Locate the cell with the specified text and output its [x, y] center coordinate. 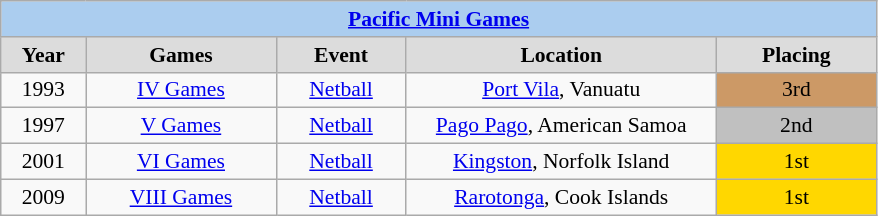
Pacific Mini Games [439, 19]
Year [44, 55]
Games [181, 55]
VIII Games [181, 197]
Kingston, Norfolk Island [561, 162]
Pago Pago, American Samoa [561, 126]
2001 [44, 162]
1993 [44, 90]
Location [561, 55]
Placing [796, 55]
IV Games [181, 90]
V Games [181, 126]
3rd [796, 90]
VI Games [181, 162]
1997 [44, 126]
2009 [44, 197]
2nd [796, 126]
Rarotonga, Cook Islands [561, 197]
Port Vila, Vanuatu [561, 90]
Event [341, 55]
